Detect which cell encompasses the target text, then output its [x, y] center coordinate. 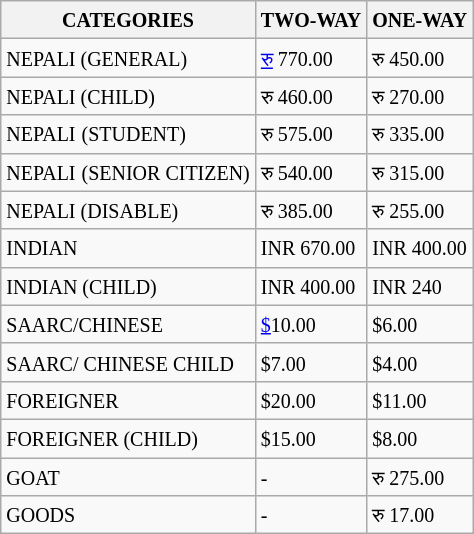
रु 335.00 [420, 134]
SAARC/ CHINESE CHILD [128, 362]
INDIAN [128, 248]
$10.00 [310, 324]
NEPALI (SENIOR CITIZEN) [128, 172]
रु 575.00 [310, 134]
रु 540.00 [310, 172]
CATEGORIES [128, 20]
रु 17.00 [420, 515]
SAARC/CHINESE [128, 324]
रु 255.00 [420, 210]
रु 450.00 [420, 58]
$4.00 [420, 362]
NEPALI (GENERAL) [128, 58]
रु 385.00 [310, 210]
INR 670.00 [310, 248]
FOREIGNER [128, 400]
रु 315.00 [420, 172]
रु 770.00 [310, 58]
रु 270.00 [420, 96]
NEPALI (STUDENT) [128, 134]
ONE-WAY [420, 20]
FOREIGNER (CHILD) [128, 438]
$20.00 [310, 400]
NEPALI (CHILD) [128, 96]
$7.00 [310, 362]
GOODS [128, 515]
रु 460.00 [310, 96]
$8.00 [420, 438]
NEPALI (DISABLE) [128, 210]
$11.00 [420, 400]
रु 275.00 [420, 477]
INR 240 [420, 286]
$15.00 [310, 438]
INDIAN (CHILD) [128, 286]
TWO-WAY [310, 20]
GOAT [128, 477]
$6.00 [420, 324]
